Scan for the cell matching the given text and deliver its (x, y) coordinate at center. 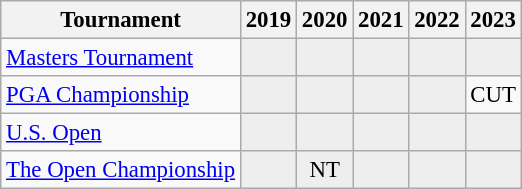
2023 (493, 20)
2022 (437, 20)
Masters Tournament (121, 58)
U.S. Open (121, 133)
2020 (325, 20)
Tournament (121, 20)
CUT (493, 95)
The Open Championship (121, 170)
2021 (381, 20)
PGA Championship (121, 95)
2019 (268, 20)
NT (325, 170)
